Scan for the cell matching the given text and deliver its (X, Y) coordinate at center. 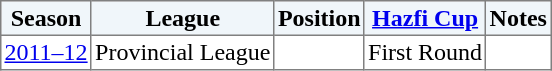
Season (46, 18)
Notes (518, 18)
2011–12 (46, 52)
Provincial League (182, 52)
League (182, 18)
Position (319, 18)
First Round (425, 52)
Hazfi Cup (425, 18)
